From the cell containing the given text, extract its center point as (X, Y) coordinate. 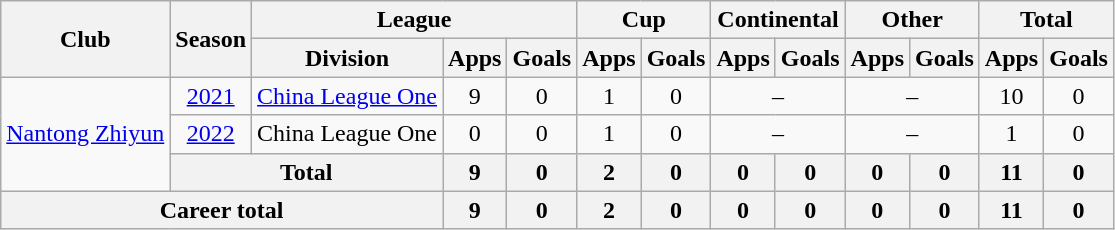
Continental (778, 20)
Season (211, 39)
2021 (211, 96)
Division (348, 58)
Cup (644, 20)
2022 (211, 134)
Other (912, 20)
Career total (222, 210)
10 (1011, 96)
Club (86, 39)
League (414, 20)
Nantong Zhiyun (86, 134)
